Capture the cell that displays the provided text and extract its (X, Y) central coordinate. 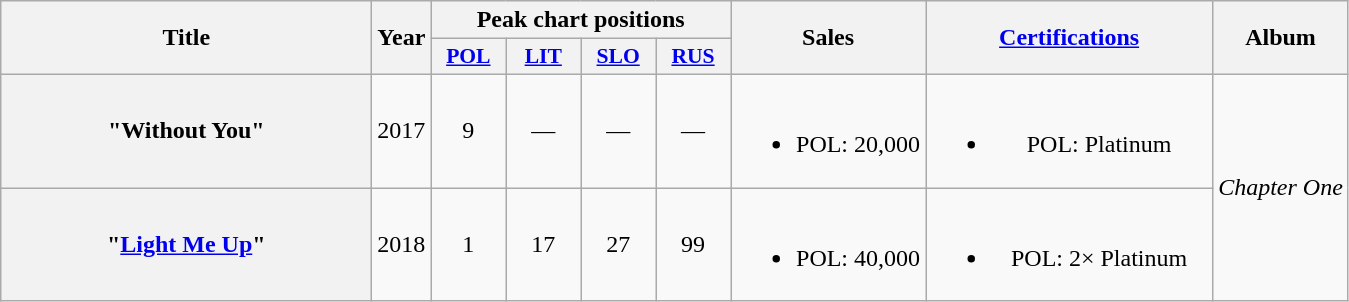
POL (468, 57)
17 (544, 244)
2018 (402, 244)
Certifications (1070, 38)
LIT (544, 57)
2017 (402, 130)
RUS (694, 57)
27 (618, 244)
Chapter One (1281, 187)
9 (468, 130)
Sales (828, 38)
Album (1281, 38)
Title (186, 38)
Year (402, 38)
Peak chart positions (581, 20)
1 (468, 244)
POL: 20,000 (828, 130)
POL: 2× Platinum (1070, 244)
"Without You" (186, 130)
POL: 40,000 (828, 244)
"Light Me Up" (186, 244)
POL: Platinum (1070, 130)
SLO (618, 57)
99 (694, 244)
